Capture the cell that displays the provided text and extract its [X, Y] central coordinate. 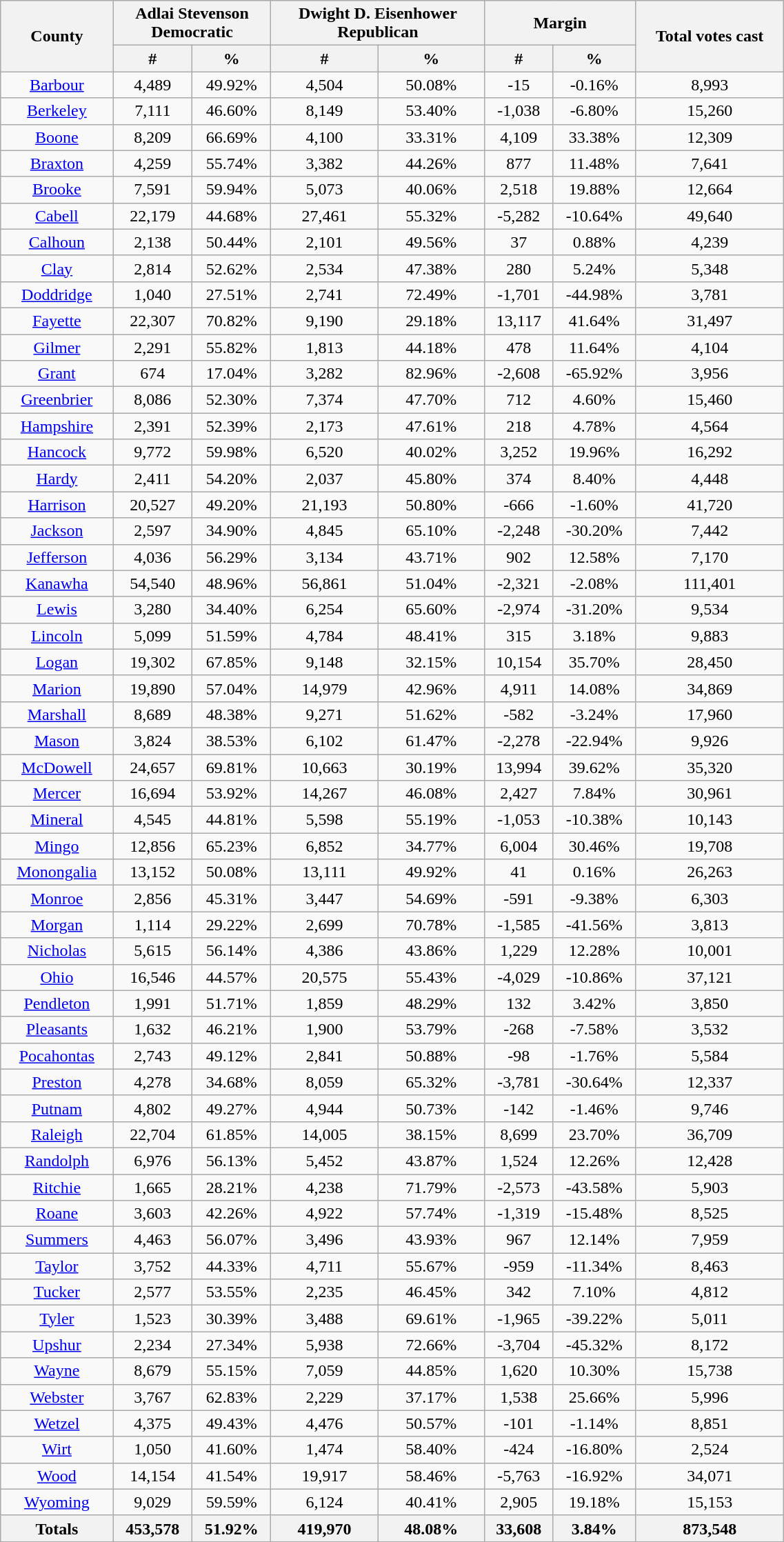
7,442 [709, 531]
51.92% [232, 1528]
48.08% [432, 1528]
43.71% [432, 557]
19,302 [152, 662]
29.22% [232, 925]
10,143 [709, 820]
2,699 [324, 925]
49.56% [432, 242]
2,577 [152, 1292]
35,320 [709, 768]
57.74% [432, 1214]
55.19% [432, 820]
-15 [519, 85]
-0.16% [594, 85]
4.60% [594, 400]
28.21% [232, 1187]
3,850 [709, 1003]
2,411 [152, 479]
5,903 [709, 1187]
4,375 [152, 1423]
Fayette [57, 321]
4,922 [324, 1214]
56,861 [324, 583]
5,099 [152, 636]
-2,321 [519, 583]
47.61% [432, 426]
13,994 [519, 768]
2,741 [324, 294]
-30.64% [594, 1082]
674 [152, 374]
Braxton [57, 163]
9,746 [709, 1108]
Ritchie [57, 1187]
2,138 [152, 242]
61.85% [232, 1134]
5,996 [709, 1397]
-5,763 [519, 1476]
61.47% [432, 741]
218 [519, 426]
17.04% [232, 374]
-5,282 [519, 216]
6,004 [519, 846]
41.64% [594, 321]
8,209 [152, 137]
3,496 [324, 1240]
58.46% [432, 1476]
69.81% [232, 768]
7,959 [709, 1240]
34.40% [232, 610]
49,640 [709, 216]
15,460 [709, 400]
Upshur [57, 1345]
7,374 [324, 400]
2,518 [519, 190]
4,386 [324, 951]
40.02% [432, 452]
10,663 [324, 768]
50.57% [432, 1423]
6,852 [324, 846]
55.82% [232, 347]
712 [519, 400]
-3,704 [519, 1345]
33.38% [594, 137]
10,001 [709, 951]
Ohio [57, 977]
70.78% [432, 925]
478 [519, 347]
53.92% [232, 794]
Randolph [57, 1161]
8,699 [519, 1134]
44.85% [432, 1371]
3,134 [324, 557]
Lincoln [57, 636]
50.44% [232, 242]
9,926 [709, 741]
-2,278 [519, 741]
26,263 [709, 872]
Monongalia [57, 872]
12,309 [709, 137]
58.40% [432, 1450]
5.24% [594, 268]
9,772 [152, 452]
47.70% [432, 400]
Raleigh [57, 1134]
1,991 [152, 1003]
21,193 [324, 505]
Wirt [57, 1450]
11.64% [594, 347]
46.45% [432, 1292]
28,450 [709, 662]
44.57% [232, 977]
4,911 [519, 688]
23.70% [594, 1134]
29.18% [432, 321]
-1,053 [519, 820]
-1,585 [519, 925]
2,229 [324, 1397]
52.39% [232, 426]
-1.60% [594, 505]
-142 [519, 1108]
69.61% [432, 1319]
55.32% [432, 216]
7,059 [324, 1371]
132 [519, 1003]
19.96% [594, 452]
6,520 [324, 452]
48.38% [232, 714]
Taylor [57, 1266]
50.88% [432, 1056]
51.62% [432, 714]
Putnam [57, 1108]
52.62% [232, 268]
4,109 [519, 137]
12.58% [594, 557]
14,005 [324, 1134]
Lewis [57, 610]
2,534 [324, 268]
4,036 [152, 557]
Wyoming [57, 1502]
-22.94% [594, 741]
-65.92% [594, 374]
3,488 [324, 1319]
-4,029 [519, 977]
Pleasants [57, 1030]
3,824 [152, 741]
55.74% [232, 163]
4,711 [324, 1266]
5,011 [709, 1319]
1,859 [324, 1003]
59.98% [232, 452]
3,382 [324, 163]
30.46% [594, 846]
-1,319 [519, 1214]
5,615 [152, 951]
1,813 [324, 347]
-44.98% [594, 294]
-3,781 [519, 1082]
7.10% [594, 1292]
15,153 [709, 1502]
4,448 [709, 479]
-7.58% [594, 1030]
9,029 [152, 1502]
51.71% [232, 1003]
44.33% [232, 1266]
453,578 [152, 1528]
9,883 [709, 636]
34,869 [709, 688]
45.31% [232, 899]
-582 [519, 714]
Mineral [57, 820]
46.21% [232, 1030]
54,540 [152, 583]
1,620 [519, 1371]
-31.20% [594, 610]
-98 [519, 1056]
873,548 [709, 1528]
3.84% [594, 1528]
-268 [519, 1030]
19.18% [594, 1502]
374 [519, 479]
8,463 [709, 1266]
-959 [519, 1266]
-10.86% [594, 977]
Marion [57, 688]
44.26% [432, 163]
52.30% [232, 400]
41.60% [232, 1450]
44.81% [232, 820]
14,979 [324, 688]
8,993 [709, 85]
Nicholas [57, 951]
14,154 [152, 1476]
Grant [57, 374]
Harrison [57, 505]
48.41% [432, 636]
33.31% [432, 137]
43.93% [432, 1240]
72.49% [432, 294]
62.83% [232, 1397]
12,664 [709, 190]
Greenbrier [57, 400]
42.26% [232, 1214]
37 [519, 242]
County [57, 36]
72.66% [432, 1345]
41,720 [709, 505]
Tucker [57, 1292]
Wetzel [57, 1423]
30,961 [709, 794]
-1,965 [519, 1319]
1,524 [519, 1161]
0.88% [594, 242]
19.88% [594, 190]
-43.58% [594, 1187]
53.40% [432, 111]
Cabell [57, 216]
53.79% [432, 1030]
45.80% [432, 479]
-2,573 [519, 1187]
-101 [519, 1423]
Jackson [57, 531]
56.29% [232, 557]
2,101 [324, 242]
82.96% [432, 374]
-2,248 [519, 531]
Kanawha [57, 583]
3,532 [709, 1030]
-591 [519, 899]
877 [519, 163]
4,504 [324, 85]
13,117 [519, 321]
16,546 [152, 977]
Barbour [57, 85]
17,960 [709, 714]
Morgan [57, 925]
1,229 [519, 951]
2,524 [709, 1450]
-1.14% [594, 1423]
Mercer [57, 794]
-41.56% [594, 925]
8,059 [324, 1082]
-424 [519, 1450]
38.53% [232, 741]
Summers [57, 1240]
3,781 [709, 294]
Totals [57, 1528]
4,489 [152, 85]
56.07% [232, 1240]
8,525 [709, 1214]
19,890 [152, 688]
967 [519, 1240]
13,152 [152, 872]
8,689 [152, 714]
44.68% [232, 216]
47.38% [432, 268]
22,704 [152, 1134]
Total votes cast [709, 36]
48.96% [232, 583]
-1.46% [594, 1108]
419,970 [324, 1528]
55.15% [232, 1371]
27.34% [232, 1345]
4,476 [324, 1423]
4,564 [709, 426]
54.20% [232, 479]
4,545 [152, 820]
15,738 [709, 1371]
30.39% [232, 1319]
19,917 [324, 1476]
Webster [57, 1397]
32.15% [432, 662]
McDowell [57, 768]
5,452 [324, 1161]
-1,701 [519, 294]
42.96% [432, 688]
1,538 [519, 1397]
4,784 [324, 636]
6,254 [324, 610]
12.26% [594, 1161]
Tyler [57, 1319]
Mingo [57, 846]
111,401 [709, 583]
50.80% [432, 505]
55.67% [432, 1266]
1,040 [152, 294]
Clay [57, 268]
-666 [519, 505]
Marshall [57, 714]
65.60% [432, 610]
Boone [57, 137]
1,632 [152, 1030]
15,260 [709, 111]
2,743 [152, 1056]
70.82% [232, 321]
Dwight D. EisenhowerRepublican [378, 23]
Jefferson [57, 557]
Doddridge [57, 294]
34.68% [232, 1082]
2,597 [152, 531]
20,527 [152, 505]
-2,608 [519, 374]
31,497 [709, 321]
11.48% [594, 163]
34.77% [432, 846]
-2,974 [519, 610]
2,391 [152, 426]
2,173 [324, 426]
-6.80% [594, 111]
4,944 [324, 1108]
280 [519, 268]
6,303 [709, 899]
34,071 [709, 1476]
2,856 [152, 899]
3,252 [519, 452]
3,767 [152, 1397]
6,102 [324, 741]
1,114 [152, 925]
-39.22% [594, 1319]
8,679 [152, 1371]
-3.24% [594, 714]
3,280 [152, 610]
-1.76% [594, 1056]
2,037 [324, 479]
-45.32% [594, 1345]
8,851 [709, 1423]
1,474 [324, 1450]
4,278 [152, 1082]
50.73% [432, 1108]
48.29% [432, 1003]
-9.38% [594, 899]
4,463 [152, 1240]
49.43% [232, 1423]
7.84% [594, 794]
8,149 [324, 111]
25.66% [594, 1397]
40.41% [432, 1502]
-10.38% [594, 820]
12,428 [709, 1161]
37.17% [432, 1397]
Pendleton [57, 1003]
3,603 [152, 1214]
5,584 [709, 1056]
7,641 [709, 163]
Roane [57, 1214]
30.19% [432, 768]
1,050 [152, 1450]
59.59% [232, 1502]
-1,038 [519, 111]
66.69% [232, 137]
-11.34% [594, 1266]
53.55% [232, 1292]
10.30% [594, 1371]
Adlai StevensonDemocratic [192, 23]
12,337 [709, 1082]
27.51% [232, 294]
51.04% [432, 583]
Berkeley [57, 111]
27,461 [324, 216]
22,179 [152, 216]
9,190 [324, 321]
16,292 [709, 452]
20,575 [324, 977]
342 [519, 1292]
14,267 [324, 794]
4,259 [152, 163]
41.54% [232, 1476]
57.04% [232, 688]
-15.48% [594, 1214]
49.20% [232, 505]
33,608 [519, 1528]
51.59% [232, 636]
44.18% [432, 347]
46.60% [232, 111]
35.70% [594, 662]
37,121 [709, 977]
39.62% [594, 768]
43.87% [432, 1161]
Brooke [57, 190]
Gilmer [57, 347]
8,086 [152, 400]
4,802 [152, 1108]
2,427 [519, 794]
49.12% [232, 1056]
71.79% [432, 1187]
4.78% [594, 426]
55.43% [432, 977]
3,956 [709, 374]
34.90% [232, 531]
Monroe [57, 899]
3.18% [594, 636]
2,234 [152, 1345]
Hancock [57, 452]
3,813 [709, 925]
1,523 [152, 1319]
65.10% [432, 531]
9,271 [324, 714]
Margin [560, 23]
4,100 [324, 137]
4,239 [709, 242]
5,348 [709, 268]
8,172 [709, 1345]
5,073 [324, 190]
16,694 [152, 794]
22,307 [152, 321]
7,111 [152, 111]
40.06% [432, 190]
2,905 [519, 1502]
2,235 [324, 1292]
Preston [57, 1082]
43.86% [432, 951]
315 [519, 636]
2,291 [152, 347]
3,282 [324, 374]
65.32% [432, 1082]
3.42% [594, 1003]
6,124 [324, 1502]
14.08% [594, 688]
38.15% [432, 1134]
Mason [57, 741]
56.13% [232, 1161]
5,598 [324, 820]
41 [519, 872]
-16.80% [594, 1450]
4,238 [324, 1187]
12.28% [594, 951]
-10.64% [594, 216]
9,534 [709, 610]
Hampshire [57, 426]
-30.20% [594, 531]
2,814 [152, 268]
3,447 [324, 899]
902 [519, 557]
46.08% [432, 794]
4,845 [324, 531]
9,148 [324, 662]
59.94% [232, 190]
Wood [57, 1476]
12,856 [152, 846]
12.14% [594, 1240]
6,976 [152, 1161]
7,591 [152, 190]
Hardy [57, 479]
Wayne [57, 1371]
4,104 [709, 347]
5,938 [324, 1345]
Calhoun [57, 242]
Pocahontas [57, 1056]
0.16% [594, 872]
2,841 [324, 1056]
1,900 [324, 1030]
8.40% [594, 479]
1,665 [152, 1187]
4,812 [709, 1292]
54.69% [432, 899]
3,752 [152, 1266]
-16.92% [594, 1476]
-2.08% [594, 583]
10,154 [519, 662]
24,657 [152, 768]
36,709 [709, 1134]
65.23% [232, 846]
67.85% [232, 662]
7,170 [709, 557]
19,708 [709, 846]
56.14% [232, 951]
49.27% [232, 1108]
13,111 [324, 872]
Logan [57, 662]
